Detect which cell encompasses the target text, then output its [x, y] center coordinate. 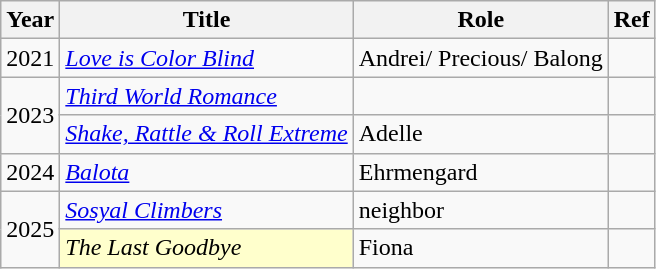
Ehrmengard [480, 172]
2025 [30, 229]
2021 [30, 58]
2024 [30, 172]
Ref [632, 20]
Love is Color Blind [206, 58]
Title [206, 20]
2023 [30, 115]
Year [30, 20]
neighbor [480, 210]
Andrei/ Precious/ Balong [480, 58]
Role [480, 20]
Third World Romance [206, 96]
Balota [206, 172]
Adelle [480, 134]
Sosyal Climbers [206, 210]
The Last Goodbye [206, 248]
Fiona [480, 248]
Shake, Rattle & Roll Extreme [206, 134]
